Provide the [x, y] coordinate of the cell's center where the given text is located.  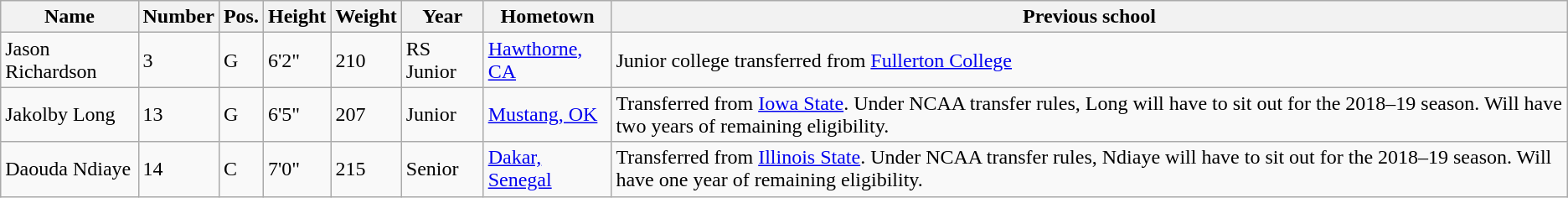
Previous school [1089, 17]
Daouda Ndiaye [70, 169]
Dakar, Senegal [548, 169]
RS Junior [442, 60]
Weight [366, 17]
Name [70, 17]
Junior [442, 114]
Height [297, 17]
Hometown [548, 17]
210 [366, 60]
Junior college transferred from Fullerton College [1089, 60]
13 [178, 114]
Senior [442, 169]
Year [442, 17]
Hawthorne, CA [548, 60]
Pos. [241, 17]
6'5" [297, 114]
6'2" [297, 60]
C [241, 169]
7'0" [297, 169]
207 [366, 114]
215 [366, 169]
3 [178, 60]
Number [178, 17]
Jason Richardson [70, 60]
Jakolby Long [70, 114]
Mustang, OK [548, 114]
14 [178, 169]
